Pinpoint the cell where the given text exists, returning its [x, y] midpoint coordinate. 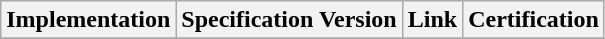
Certification [534, 20]
Implementation [88, 20]
Specification Version [289, 20]
Link [432, 20]
